Determine the [X, Y] coordinate at the center of the cell enclosing the given text.  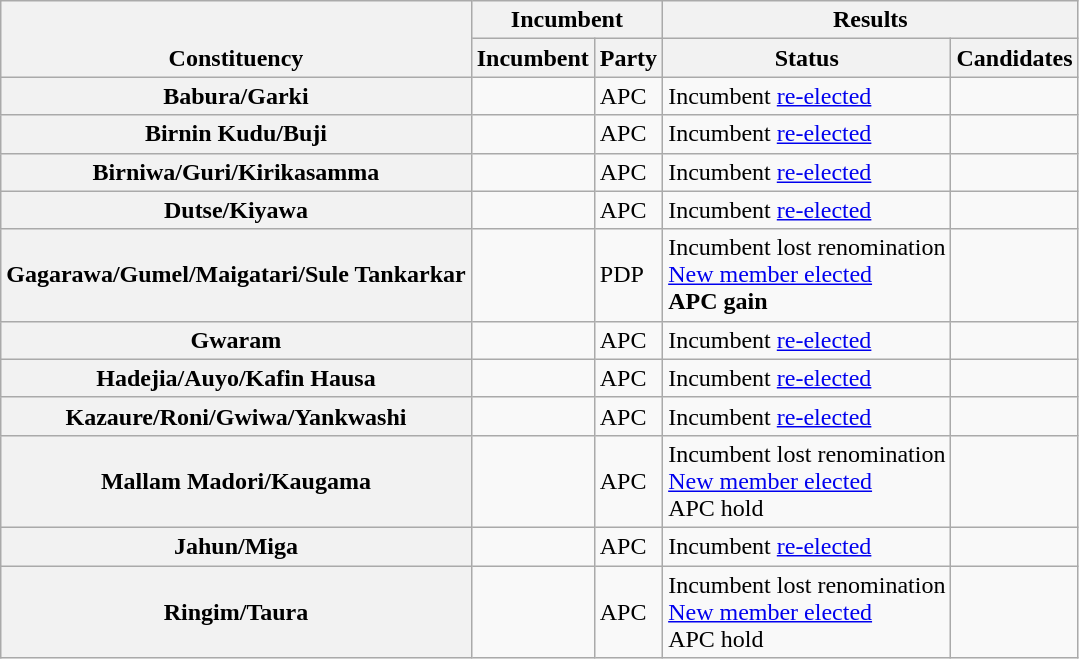
Jahun/Miga [236, 546]
Birnin Kudu/Buji [236, 134]
Incumbent lost renominationNew member electedAPC gain [807, 275]
Kazaure/Roni/Gwiwa/Yankwashi [236, 416]
Candidates [1014, 58]
Results [870, 20]
Status [807, 58]
Party [628, 58]
Hadejia/Auyo/Kafin Hausa [236, 378]
Gagarawa/Gumel/Maigatari/Sule Tankarkar [236, 275]
Constituency [236, 39]
Babura/Garki [236, 96]
Ringim/Taura [236, 612]
PDP [628, 275]
Mallam Madori/Kaugama [236, 481]
Gwaram [236, 340]
Birniwa/Guri/Kirikasamma [236, 172]
Dutse/Kiyawa [236, 210]
